From the cell containing the given text, extract its center point as (x, y) coordinate. 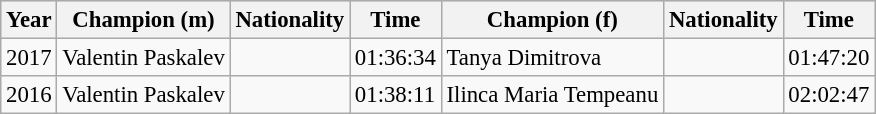
01:38:11 (396, 95)
Year (29, 20)
Tanya Dimitrova (552, 58)
01:47:20 (829, 58)
Champion (f) (552, 20)
01:36:34 (396, 58)
2016 (29, 95)
Champion (m) (144, 20)
02:02:47 (829, 95)
2017 (29, 58)
Ilinca Maria Tempeanu (552, 95)
